Output the (x, y) coordinate of the center of the cell containing the given text.  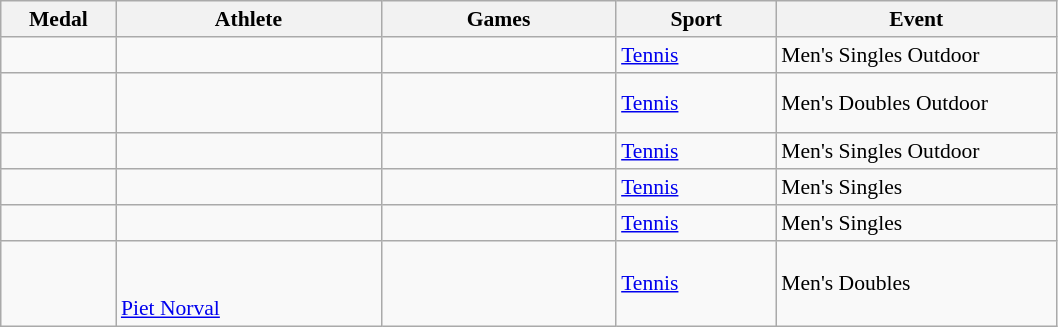
Medal (58, 19)
Men's Doubles (916, 284)
Athlete (248, 19)
Piet Norval (248, 284)
Sport (696, 19)
Men's Doubles Outdoor (916, 102)
Event (916, 19)
Games (498, 19)
